Determine the (X, Y) coordinate at the center of the cell enclosing the given text.  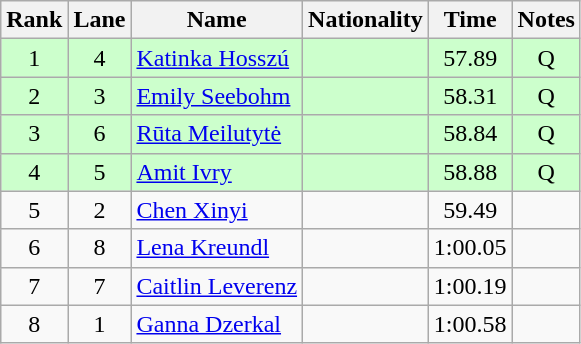
58.31 (470, 96)
Chen Xinyi (217, 210)
1:00.05 (470, 248)
59.49 (470, 210)
Nationality (366, 20)
58.84 (470, 134)
Name (217, 20)
Rank (34, 20)
Lane (100, 20)
Caitlin Leverenz (217, 286)
Rūta Meilutytė (217, 134)
Katinka Hosszú (217, 58)
Ganna Dzerkal (217, 324)
1:00.58 (470, 324)
Time (470, 20)
Emily Seebohm (217, 96)
Amit Ivry (217, 172)
Notes (546, 20)
58.88 (470, 172)
1:00.19 (470, 286)
57.89 (470, 58)
Lena Kreundl (217, 248)
